Extract the (X, Y) coordinate from the center of the cell holding the provided text.  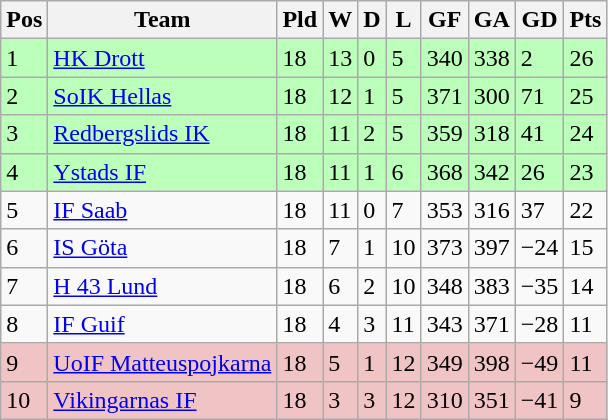
15 (586, 248)
−28 (540, 324)
GD (540, 20)
343 (444, 324)
UoIF Matteuspojkarna (162, 362)
Pts (586, 20)
373 (444, 248)
14 (586, 286)
353 (444, 210)
D (372, 20)
Pos (24, 20)
383 (492, 286)
IS Göta (162, 248)
342 (492, 172)
W (340, 20)
−41 (540, 400)
HK Drott (162, 58)
41 (540, 134)
Redbergslids IK (162, 134)
318 (492, 134)
IF Saab (162, 210)
359 (444, 134)
351 (492, 400)
24 (586, 134)
Vikingarnas IF (162, 400)
−24 (540, 248)
316 (492, 210)
368 (444, 172)
GA (492, 20)
22 (586, 210)
71 (540, 96)
8 (24, 324)
340 (444, 58)
SoIK Hellas (162, 96)
348 (444, 286)
300 (492, 96)
398 (492, 362)
IF Guif (162, 324)
13 (340, 58)
23 (586, 172)
25 (586, 96)
397 (492, 248)
349 (444, 362)
37 (540, 210)
−49 (540, 362)
338 (492, 58)
Pld (300, 20)
310 (444, 400)
GF (444, 20)
Ystads IF (162, 172)
−35 (540, 286)
H 43 Lund (162, 286)
Team (162, 20)
L (404, 20)
